Search for the cell housing the specified text and yield its (x, y) center coordinate. 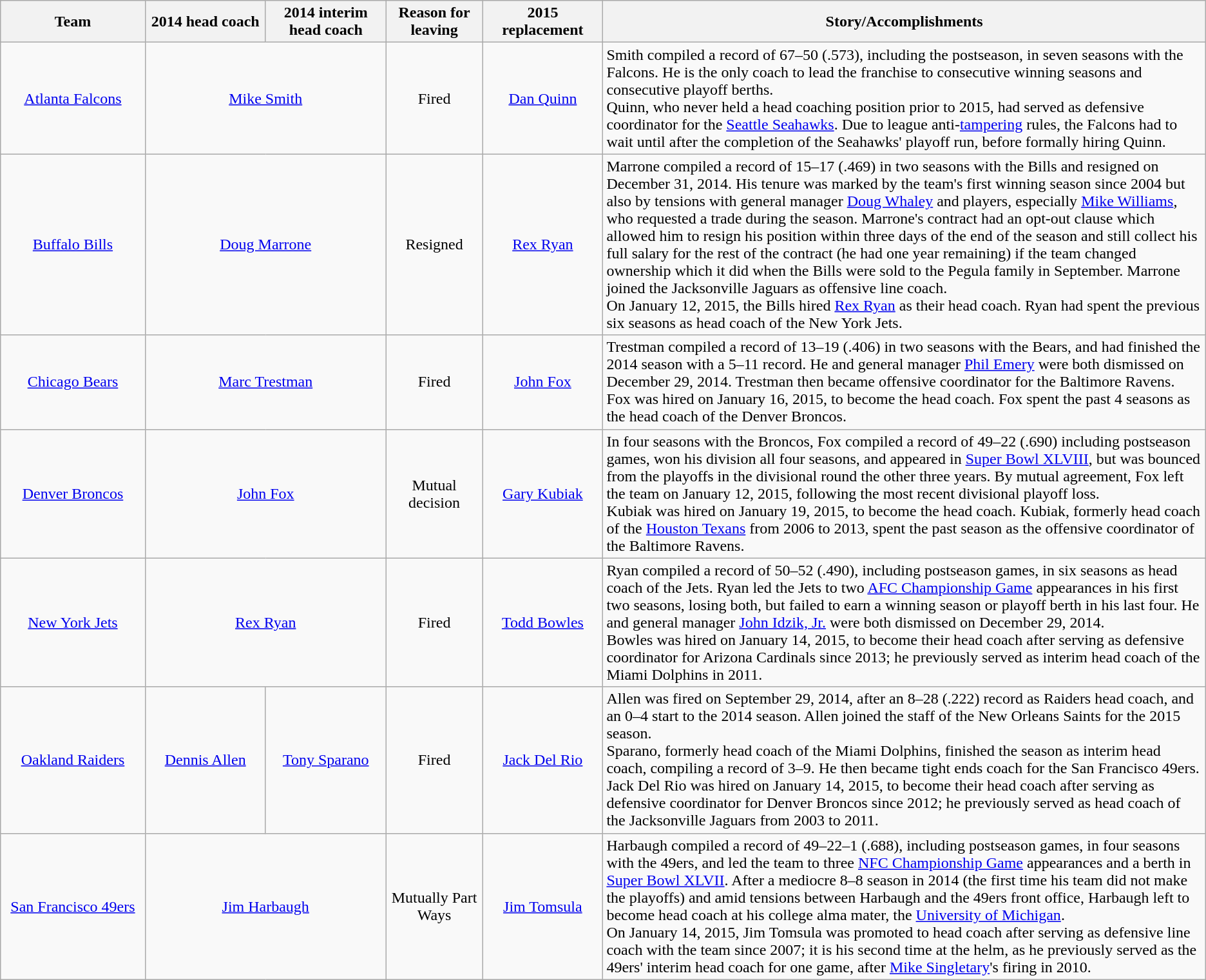
2014 head coach (205, 22)
Atlanta Falcons (73, 98)
Gary Kubiak (542, 494)
Jim Tomsula (542, 906)
Chicago Bears (73, 382)
New York Jets (73, 622)
Jack Del Rio (542, 760)
Dan Quinn (542, 98)
Oakland Raiders (73, 760)
Mutual decision (434, 494)
Jim Harbaugh (265, 906)
Mike Smith (265, 98)
Reason for leaving (434, 22)
2015 replacement (542, 22)
Marc Trestman (265, 382)
Dennis Allen (205, 760)
Doug Marrone (265, 245)
Mutually Part Ways (434, 906)
Resigned (434, 245)
Denver Broncos (73, 494)
Todd Bowles (542, 622)
Tony Sparano (326, 760)
2014 interim head coach (326, 22)
Story/Accomplishments (905, 22)
Team (73, 22)
San Francisco 49ers (73, 906)
Buffalo Bills (73, 245)
